Determine the [X, Y] coordinate at the center of the cell enclosing the given text.  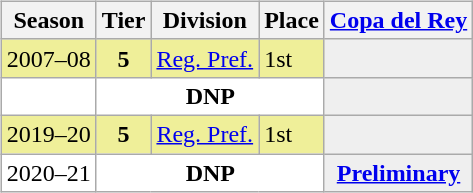
Copa del Rey [398, 20]
2019–20 [48, 134]
Division [205, 20]
2007–08 [48, 58]
Preliminary [398, 173]
2020–21 [48, 173]
Place [292, 20]
Season [48, 20]
Tier [124, 20]
